Scan for the cell matching the given text and deliver its (x, y) coordinate at center. 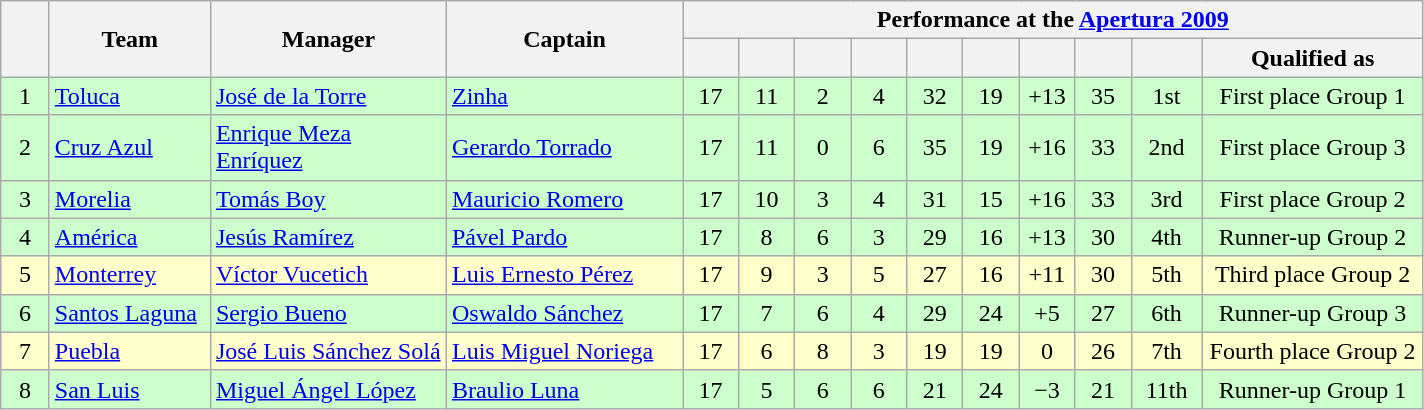
32 (935, 96)
Sergio Bueno (328, 313)
6th (1166, 313)
+5 (1047, 313)
Oswaldo Sánchez (564, 313)
Captain (564, 39)
José de la Torre (328, 96)
Runner-up Group 2 (1312, 237)
Zinha (564, 96)
Monterrey (130, 275)
15 (991, 199)
Third place Group 2 (1312, 275)
América (130, 237)
Enrique Meza Enríquez (328, 148)
Runner-up Group 3 (1312, 313)
1st (1166, 96)
Santos Laguna (130, 313)
Puebla (130, 351)
Jesús Ramírez (328, 237)
Luis Ernesto Pérez (564, 275)
Performance at the Apertura 2009 (1052, 20)
7th (1166, 351)
31 (935, 199)
Miguel Ángel López (328, 389)
Fourth place Group 2 (1312, 351)
4th (1166, 237)
3rd (1166, 199)
San Luis (130, 389)
Luis Miguel Noriega (564, 351)
10 (767, 199)
Mauricio Romero (564, 199)
Runner-up Group 1 (1312, 389)
Tomás Boy (328, 199)
Qualified as (1312, 58)
1 (26, 96)
5th (1166, 275)
Cruz Azul (130, 148)
Pável Pardo (564, 237)
First place Group 2 (1312, 199)
11th (1166, 389)
Team (130, 39)
Morelia (130, 199)
First place Group 1 (1312, 96)
Toluca (130, 96)
26 (1103, 351)
Braulio Luna (564, 389)
First place Group 3 (1312, 148)
José Luis Sánchez Solá (328, 351)
+11 (1047, 275)
−3 (1047, 389)
2nd (1166, 148)
Gerardo Torrado (564, 148)
Víctor Vucetich (328, 275)
Manager (328, 39)
9 (767, 275)
